Output the (X, Y) coordinate of the center of the cell containing the given text.  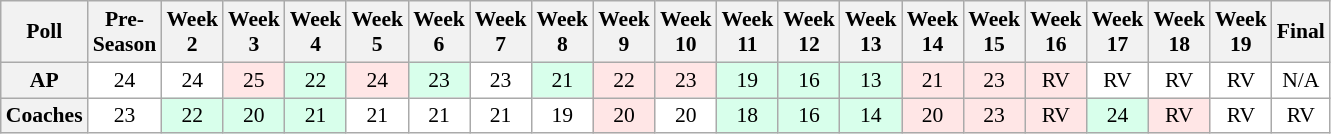
Week15 (994, 32)
Week16 (1056, 32)
25 (254, 80)
Week6 (439, 32)
Week18 (1179, 32)
14 (871, 116)
Week5 (377, 32)
Coaches (44, 116)
Week4 (316, 32)
Week14 (933, 32)
Week2 (192, 32)
Week10 (686, 32)
Poll (44, 32)
Week17 (1118, 32)
Final (1301, 32)
AP (44, 80)
Week13 (871, 32)
Week19 (1241, 32)
18 (748, 116)
Pre-Season (125, 32)
13 (871, 80)
Week8 (562, 32)
Week11 (748, 32)
Week7 (501, 32)
Week9 (624, 32)
Week3 (254, 32)
N/A (1301, 80)
Week12 (809, 32)
